From the cell containing the given text, extract its center point as (x, y) coordinate. 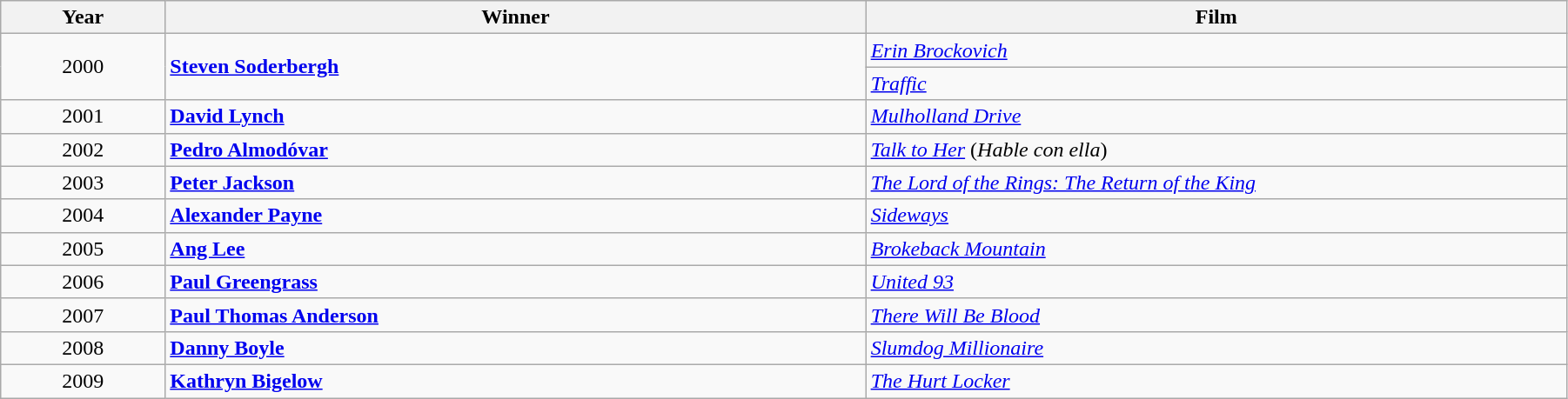
Erin Brockovich (1216, 50)
2002 (84, 150)
There Will Be Blood (1216, 315)
2007 (84, 315)
Kathryn Bigelow (515, 381)
United 93 (1216, 282)
Peter Jackson (515, 183)
2000 (84, 67)
2008 (84, 348)
Alexander Payne (515, 216)
2003 (84, 183)
Traffic (1216, 83)
Slumdog Millionaire (1216, 348)
2009 (84, 381)
Year (84, 17)
Pedro Almodóvar (515, 150)
Paul Greengrass (515, 282)
2005 (84, 249)
Ang Lee (515, 249)
2006 (84, 282)
Mulholland Drive (1216, 116)
Sideways (1216, 216)
Winner (515, 17)
2004 (84, 216)
Film (1216, 17)
Talk to Her (Hable con ella) (1216, 150)
Steven Soderbergh (515, 67)
The Lord of the Rings: The Return of the King (1216, 183)
David Lynch (515, 116)
The Hurt Locker (1216, 381)
Danny Boyle (515, 348)
Paul Thomas Anderson (515, 315)
2001 (84, 116)
Brokeback Mountain (1216, 249)
